Detect which cell encompasses the target text, then output its (x, y) center coordinate. 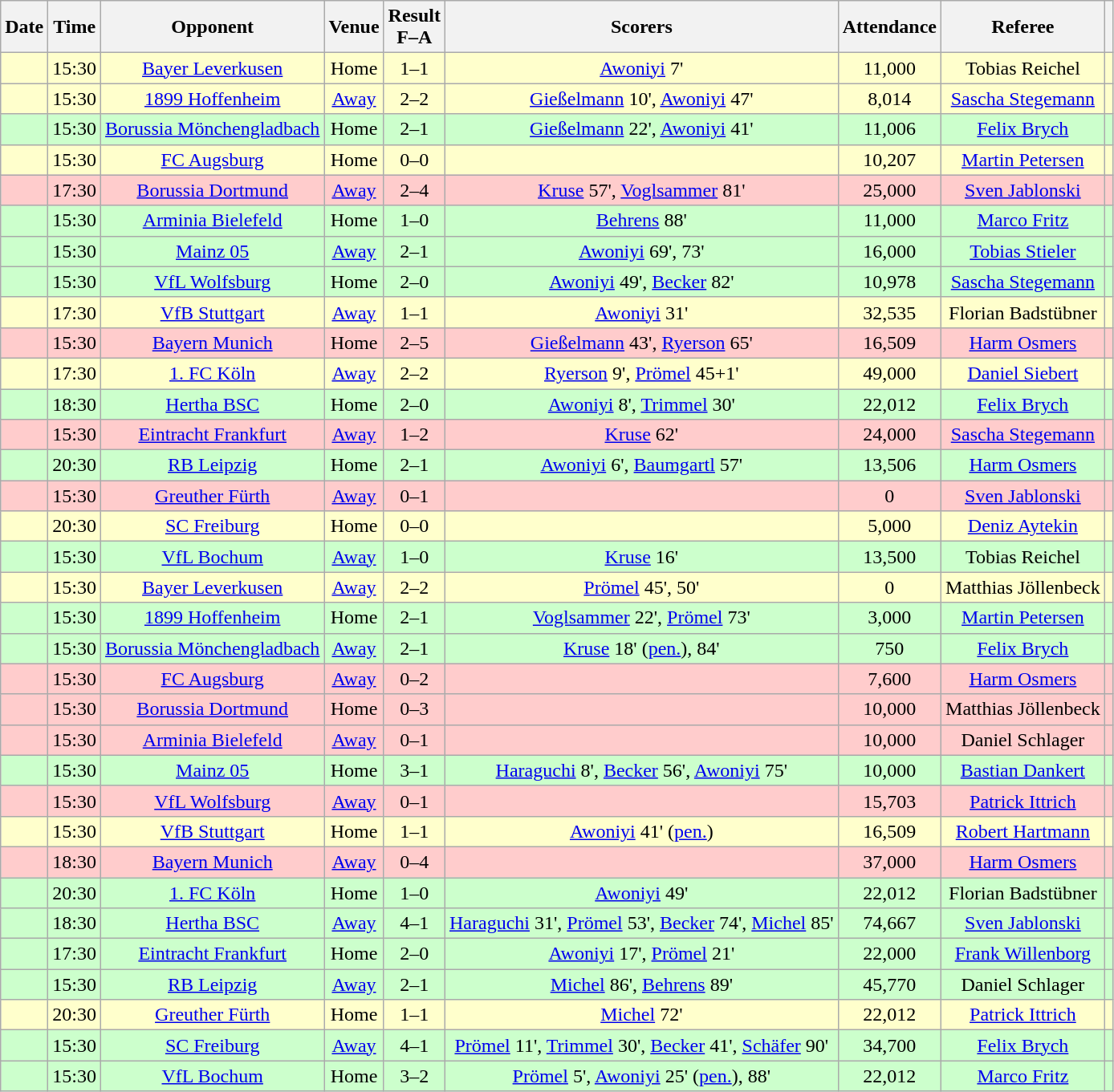
10,978 (889, 282)
32,535 (889, 312)
Kruse 18' (pen.), 84' (641, 648)
Haraguchi 31', Prömel 53', Becker 74', Michel 85' (641, 924)
750 (889, 648)
22,000 (889, 954)
49,000 (889, 373)
11,006 (889, 129)
3–1 (414, 770)
Date (24, 27)
Prömel 5', Awoniyi 25' (pen.), 88' (641, 1076)
Michel 72' (641, 1015)
37,000 (889, 862)
Michel 86', Behrens 89' (641, 984)
Frank Willenborg (1023, 954)
0–4 (414, 862)
Prömel 11', Trimmel 30', Becker 41', Schäfer 90' (641, 1045)
Deniz Aytekin (1023, 526)
24,000 (889, 435)
3,000 (889, 618)
Venue (354, 27)
Awoniyi 69', 73' (641, 251)
1–2 (414, 435)
Behrens 88' (641, 221)
Awoniyi 31' (641, 312)
Gießelmann 43', Ryerson 65' (641, 343)
Awoniyi 17', Prömel 21' (641, 954)
Gießelmann 10', Awoniyi 47' (641, 99)
Prömel 45', 50' (641, 587)
Gießelmann 22', Awoniyi 41' (641, 129)
Attendance (889, 27)
Awoniyi 49', Becker 82' (641, 282)
0–3 (414, 709)
Robert Hartmann (1023, 831)
10,207 (889, 160)
Opponent (213, 27)
13,506 (889, 465)
ResultF–A (414, 27)
34,700 (889, 1045)
Awoniyi 7' (641, 68)
7,600 (889, 679)
2–4 (414, 190)
Scorers (641, 27)
15,703 (889, 801)
0–2 (414, 679)
Time (75, 27)
Kruse 57', Voglsammer 81' (641, 190)
Awoniyi 8', Trimmel 30' (641, 404)
Haraguchi 8', Becker 56', Awoniyi 75' (641, 770)
Ryerson 9', Prömel 45+1' (641, 373)
74,667 (889, 924)
Kruse 16' (641, 557)
45,770 (889, 984)
3–2 (414, 1076)
16,000 (889, 251)
2–5 (414, 343)
13,500 (889, 557)
Awoniyi 41' (pen.) (641, 831)
8,014 (889, 99)
Voglsammer 22', Prömel 73' (641, 618)
Awoniyi 49' (641, 893)
Bastian Dankert (1023, 770)
Daniel Siebert (1023, 373)
Tobias Stieler (1023, 251)
5,000 (889, 526)
Awoniyi 6', Baumgartl 57' (641, 465)
Referee (1023, 27)
Kruse 62' (641, 435)
25,000 (889, 190)
